Return the [x, y] coordinate for the center point of the cell that contains the specified text.  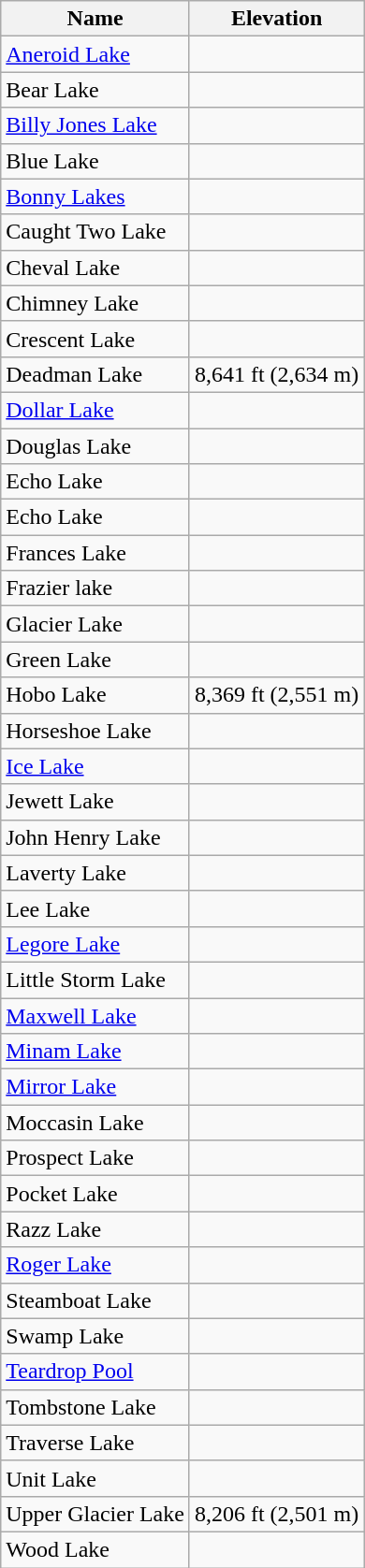
Chimney Lake [95, 303]
Razz Lake [95, 1229]
Dollar Lake [95, 410]
Deadman Lake [95, 374]
8,641 ft (2,634 m) [276, 374]
Glacier Lake [95, 624]
Bear Lake [95, 90]
Douglas Lake [95, 446]
Crescent Lake [95, 339]
Name [95, 19]
Billy Jones Lake [95, 125]
Elevation [276, 19]
Minam Lake [95, 1052]
Laverty Lake [95, 873]
Green Lake [95, 660]
Caught Two Lake [95, 232]
Jewett Lake [95, 802]
Bonny Lakes [95, 196]
Aneroid Lake [95, 54]
Little Storm Lake [95, 980]
8,206 ft (2,501 m) [276, 1514]
Moccasin Lake [95, 1123]
8,369 ft (2,551 m) [276, 695]
Horseshoe Lake [95, 731]
Unit Lake [95, 1478]
Pocket Lake [95, 1194]
Prospect Lake [95, 1158]
Hobo Lake [95, 695]
Teardrop Pool [95, 1372]
Lee Lake [95, 908]
Legore Lake [95, 944]
Frances Lake [95, 553]
Wood Lake [95, 1549]
Upper Glacier Lake [95, 1514]
Ice Lake [95, 766]
Roger Lake [95, 1265]
Maxwell Lake [95, 1015]
Frazier lake [95, 588]
Mirror Lake [95, 1087]
Steamboat Lake [95, 1300]
Traverse Lake [95, 1443]
John Henry Lake [95, 837]
Tombstone Lake [95, 1407]
Swamp Lake [95, 1336]
Cheval Lake [95, 268]
Blue Lake [95, 161]
